Find where the given text appears and provide that cell's center as [x, y] coordinate. 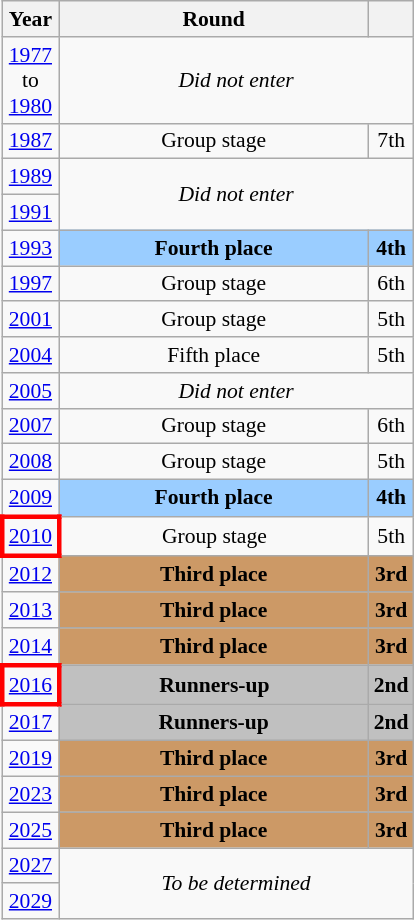
1997 [30, 284]
2027 [30, 866]
2005 [30, 391]
2014 [30, 646]
1977to1980 [30, 80]
Year [30, 19]
2004 [30, 355]
2012 [30, 574]
Round [214, 19]
To be determined [236, 884]
2029 [30, 902]
2008 [30, 462]
1993 [30, 248]
2016 [30, 684]
2019 [30, 759]
1991 [30, 213]
2025 [30, 830]
2023 [30, 795]
1989 [30, 177]
2017 [30, 722]
2007 [30, 426]
2013 [30, 611]
7th [392, 141]
2001 [30, 320]
Fifth place [214, 355]
2010 [30, 536]
1987 [30, 141]
2009 [30, 498]
